Return [x, y] of the center of cell containing provided text 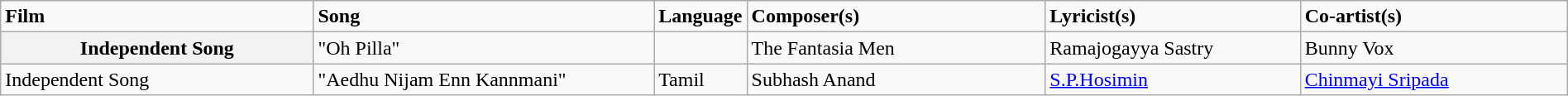
Tamil [700, 79]
Lyricist(s) [1173, 17]
The Fantasia Men [896, 48]
Song [484, 17]
S.P.Hosimin [1173, 79]
"Oh Pilla" [484, 48]
Subhash Anand [896, 79]
Co-artist(s) [1434, 17]
"Aedhu Nijam Enn Kannmani" [484, 79]
Chinmayi Sripada [1434, 79]
Bunny Vox [1434, 48]
Ramajogayya Sastry [1173, 48]
Language [700, 17]
Composer(s) [896, 17]
Film [157, 17]
